Capture the cell that displays the provided text and extract its [X, Y] central coordinate. 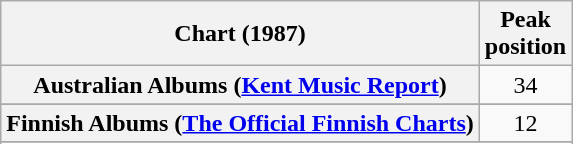
Finnish Albums (The Official Finnish Charts) [240, 123]
Peakposition [525, 34]
34 [525, 85]
12 [525, 123]
Chart (1987) [240, 34]
Australian Albums (Kent Music Report) [240, 85]
